For the text-containing cell, return its midpoint in [x, y] coordinate format. 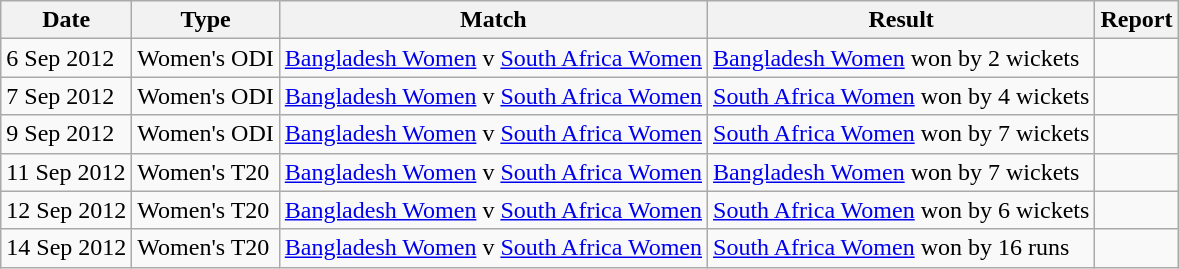
Bangladesh Women won by 7 wickets [902, 172]
South Africa Women won by 4 wickets [902, 96]
6 Sep 2012 [66, 58]
South Africa Women won by 7 wickets [902, 134]
11 Sep 2012 [66, 172]
Result [902, 20]
7 Sep 2012 [66, 96]
9 Sep 2012 [66, 134]
South Africa Women won by 16 runs [902, 248]
12 Sep 2012 [66, 210]
Report [1136, 20]
Type [206, 20]
14 Sep 2012 [66, 248]
Date [66, 20]
Match [493, 20]
South Africa Women won by 6 wickets [902, 210]
Bangladesh Women won by 2 wickets [902, 58]
